Identify which cell holds the provided text, then report its (X, Y) central coordinate. 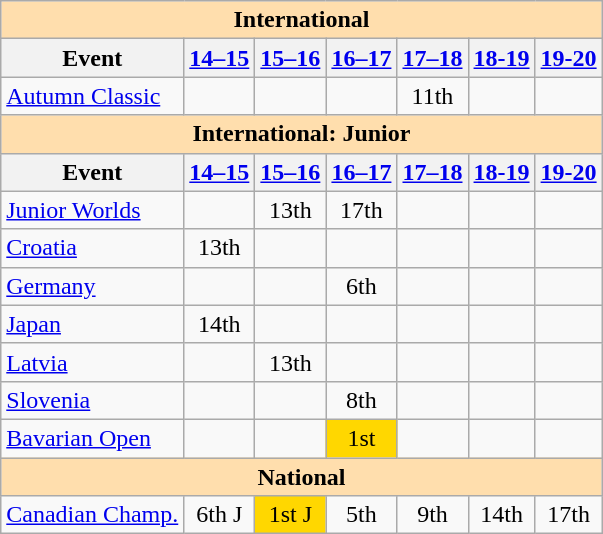
Japan (92, 324)
6th (362, 286)
1st (362, 438)
Latvia (92, 362)
Croatia (92, 248)
1st J (290, 515)
Canadian Champ. (92, 515)
Junior Worlds (92, 210)
National (302, 477)
Slovenia (92, 400)
8th (362, 400)
International (302, 20)
6th J (220, 515)
Autumn Classic (92, 96)
11th (432, 96)
9th (432, 515)
Germany (92, 286)
International: Junior (302, 134)
Bavarian Open (92, 438)
5th (362, 515)
